Identify which cell holds the provided text, then report its (X, Y) central coordinate. 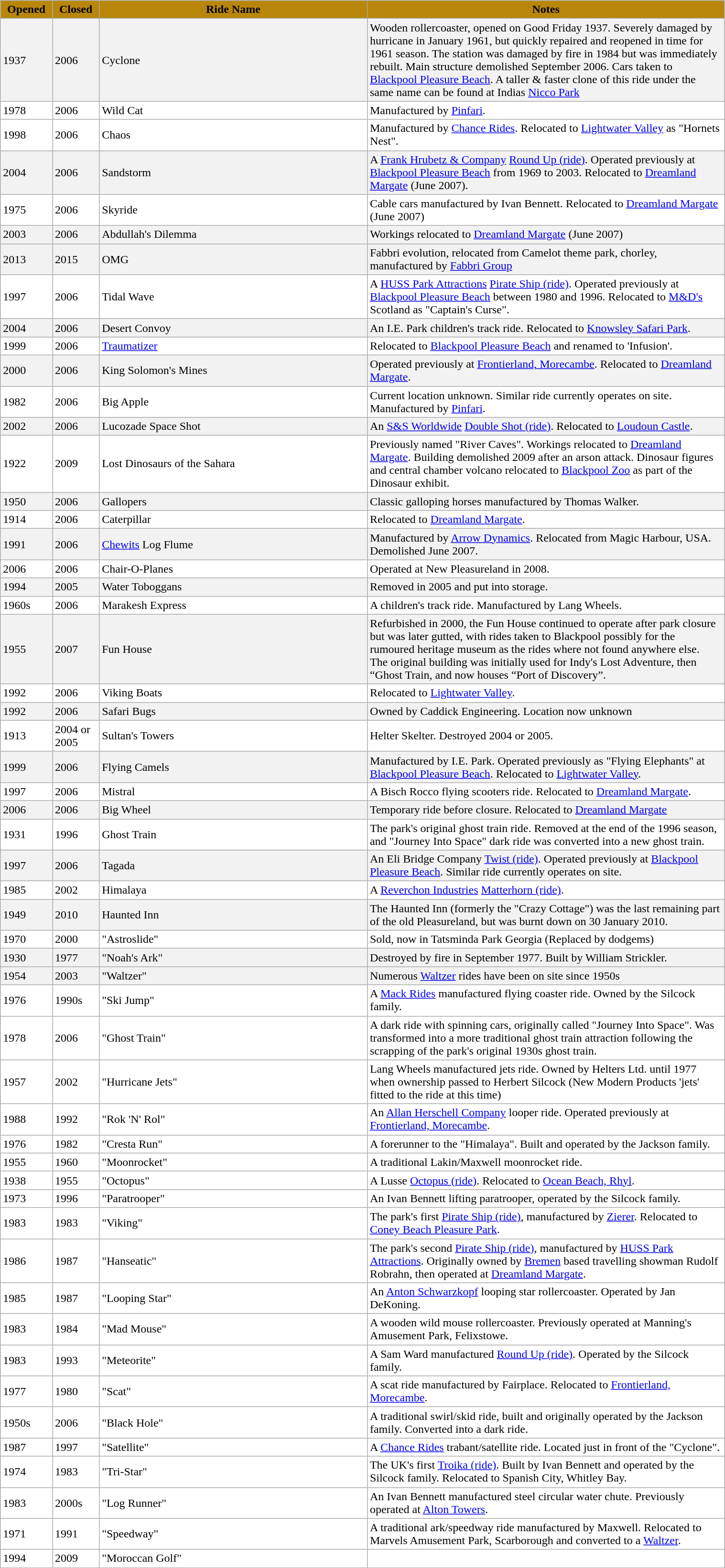
"Looping Star" (233, 1298)
A forerunner to the "Himalaya". Built and operated by the Jackson family. (546, 1144)
Cable cars manufactured by Ivan Bennett. Relocated to Dreamland Margate (June 2007) (546, 210)
Helter Skelter. Destroyed 2004 or 2005. (546, 736)
Ghost Train (233, 834)
An Anton Schwarzkopf looping star rollercoaster. Operated by Jan DeKoning. (546, 1298)
"Astroslide" (233, 939)
"Hanseatic" (233, 1261)
Tagada (233, 865)
A Bisch Rocco flying scooters ride. Relocated to Dreamland Margate. (546, 791)
A Reverchon Industries Matterhorn (ride). (546, 890)
Sandstorm (233, 172)
"Waltzer" (233, 976)
"Hurricane Jets" (233, 1082)
1993 (76, 1360)
Mistral (233, 791)
An Ivan Bennett manufactured steel circular water chute. Previously operated at Alton Towers. (546, 1503)
Sold, now in Tatsminda Park Georgia (Replaced by dodgems) (546, 939)
Cyclone (233, 60)
1974 (27, 1472)
Wild Cat (233, 110)
A Sam Ward manufactured Round Up (ride). Operated by the Silcock family. (546, 1360)
An Allan Herschell Company looper ride. Operated previously at Frontierland, Morecambe. (546, 1120)
A traditional ark/speedway ride manufactured by Maxwell. Relocated to Marvels Amusement Park, Scarborough and converted to a Waltzer. (546, 1534)
Manufactured by Arrow Dynamics. Relocated from Magic Harbour, USA. Demolished June 2007. (546, 544)
1984 (76, 1330)
1990s (76, 1000)
"Noah's Ark" (233, 958)
"Satellite" (233, 1447)
Chewits Log Flume (233, 544)
Gallopers (233, 501)
Viking Boats (233, 693)
A Chance Rides trabant/satellite ride. Located just in front of the "Cyclone". (546, 1447)
Haunted Inn (233, 915)
1931 (27, 834)
A wooden wild mouse rollercoaster. Previously operated at Manning's Amusement Park, Felixstowe. (546, 1330)
1970 (27, 939)
1954 (27, 976)
"Speedway" (233, 1534)
"Mad Mouse" (233, 1330)
1950 (27, 501)
Desert Convoy (233, 328)
Removed in 2005 and put into storage. (546, 587)
Sultan's Towers (233, 736)
1971 (27, 1534)
An Ivan Bennett lifting paratrooper, operated by the Silcock family. (546, 1198)
2013 (27, 259)
2007 (76, 649)
Marakesh Express (233, 605)
Classic galloping horses manufactured by Thomas Walker. (546, 501)
Fabbri evolution, relocated from Camelot theme park, chorley, manufactured by Fabbri Group (546, 259)
The UK's first Troika (ride). Built by Ivan Bennett and operated by the Silcock family. Relocated to Spanish City, Whitley Bay. (546, 1472)
1975 (27, 210)
1922 (27, 464)
Big Wheel (233, 810)
2005 (76, 587)
"Cresta Run" (233, 1144)
1980 (76, 1392)
The Haunted Inn (formerly the "Crazy Cottage") was the last remaining part of the old Pleasureland, but was burnt down on 30 January 2010. (546, 915)
An S&S Worldwide Double Shot (ride). Relocated to Loudoun Castle. (546, 427)
Big Apple (233, 401)
1986 (27, 1261)
Owned by Caddick Engineering. Location now unknown (546, 711)
"Octopus" (233, 1180)
1937 (27, 60)
"Log Runner" (233, 1503)
"Tri-Star" (233, 1472)
"Viking" (233, 1223)
Fun House (233, 649)
"Ski Jump" (233, 1000)
An I.E. Park children's track ride. Relocated to Knowsley Safari Park. (546, 328)
A children's track ride. Manufactured by Lang Wheels. (546, 605)
2004 or 2005 (76, 736)
Lost Dinosaurs of the Sahara (233, 464)
Ride Name (233, 10)
Caterpillar (233, 520)
1913 (27, 736)
The park's first Pirate Ship (ride), manufactured by Zierer. Relocated to Coney Beach Pleasure Park. (546, 1223)
1949 (27, 915)
Manufactured by Pinfari. (546, 110)
Skyride (233, 210)
Closed (76, 10)
Temporary ride before closure. Relocated to Dreamland Margate (546, 810)
1973 (27, 1198)
A traditional swirl/skid ride, built and originally operated by the Jackson family. Converted into a dark ride. (546, 1422)
King Solomon's Mines (233, 371)
Operated previously at Frontierland, Morecambe. Relocated to Dreamland Margate. (546, 371)
Destroyed by fire in September 1977. Built by William Strickler. (546, 958)
Manufactured by Chance Rides. Relocated to Lightwater Valley as "Hornets Nest". (546, 135)
Flying Camels (233, 767)
Water Toboggans (233, 587)
An Eli Bridge Company Twist (ride). Operated previously at Blackpool Pleasure Beach. Similar ride currently operates on site. (546, 865)
1988 (27, 1120)
1960 (76, 1162)
Abdullah's Dilemma (233, 235)
A Mack Rides manufactured flying coaster ride. Owned by the Silcock family. (546, 1000)
"Ghost Train" (233, 1038)
The park's original ghost train ride. Removed at the end of the 1996 season, and "Journey Into Space" dark ride was converted into a new ghost train. (546, 834)
"Moonrocket" (233, 1162)
Workings relocated to Dreamland Margate (June 2007) (546, 235)
1950s (27, 1422)
"Moroccan Golf" (233, 1558)
Manufactured by I.E. Park. Operated previously as "Flying Elephants" at Blackpool Pleasure Beach. Relocated to Lightwater Valley. (546, 767)
Tidal Wave (233, 297)
1930 (27, 958)
1998 (27, 135)
1938 (27, 1180)
OMG (233, 259)
Himalaya (233, 890)
"Meteorite" (233, 1360)
Chair-O-Planes (233, 569)
"Scat" (233, 1392)
2015 (76, 259)
Safari Bugs (233, 711)
1957 (27, 1082)
1960s (27, 605)
"Paratrooper" (233, 1198)
Opened (27, 10)
"Rok 'N' Rol" (233, 1120)
2000s (76, 1503)
Numerous Waltzer rides have been on site since 1950s (546, 976)
A traditional Lakin/Maxwell moonrocket ride. (546, 1162)
Relocated to Lightwater Valley. (546, 693)
Operated at New Pleasureland in 2008. (546, 569)
1914 (27, 520)
2010 (76, 915)
Traumatizer (233, 346)
Relocated to Blackpool Pleasure Beach and renamed to 'Infusion'. (546, 346)
"Black Hole" (233, 1422)
A Lusse Octopus (ride). Relocated to Ocean Beach, Rhyl. (546, 1180)
Current location unknown. Similar ride currently operates on site. Manufactured by Pinfari. (546, 401)
Relocated to Dreamland Margate. (546, 520)
Chaos (233, 135)
Notes (546, 10)
Lucozade Space Shot (233, 427)
A scat ride manufactured by Fairplace. Relocated to Frontierland, Morecambe. (546, 1392)
